Return (x, y) of the center of cell containing provided text 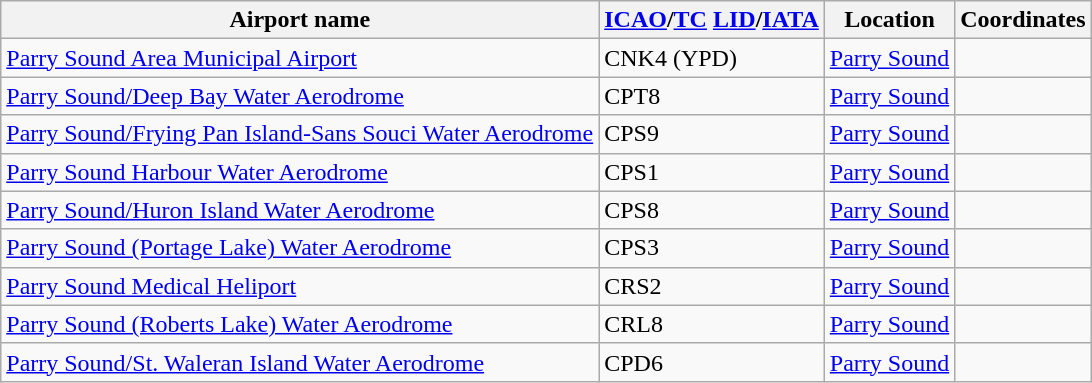
Parry Sound/St. Waleran Island Water Aerodrome (300, 362)
Parry Sound/Frying Pan Island-Sans Souci Water Aerodrome (300, 134)
CPS9 (712, 134)
CRL8 (712, 324)
CNK4 (YPD) (712, 58)
Parry Sound Area Municipal Airport (300, 58)
Parry Sound (Portage Lake) Water Aerodrome (300, 248)
ICAO/TC LID/IATA (712, 20)
CPS8 (712, 210)
CPD6 (712, 362)
CPS1 (712, 172)
Parry Sound Harbour Water Aerodrome (300, 172)
Airport name (300, 20)
CRS2 (712, 286)
Parry Sound (Roberts Lake) Water Aerodrome (300, 324)
Parry Sound/Huron Island Water Aerodrome (300, 210)
Parry Sound/Deep Bay Water Aerodrome (300, 96)
Coordinates (1023, 20)
CPT8 (712, 96)
Parry Sound Medical Heliport (300, 286)
CPS3 (712, 248)
Location (889, 20)
